Scan for the cell matching the given text and deliver its [x, y] coordinate at center. 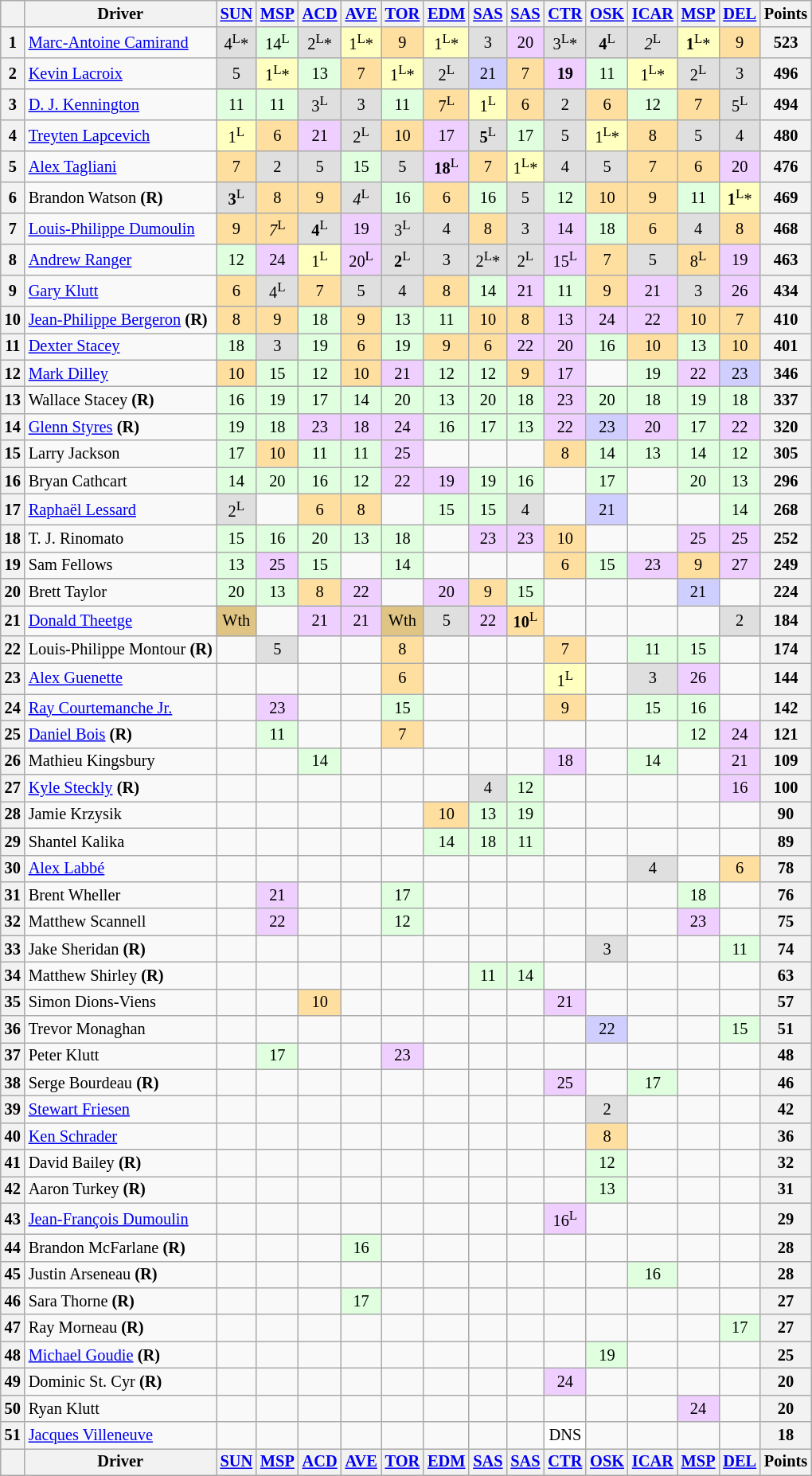
8L [699, 260]
Shantel Kalika [121, 841]
Treyten Lapcevich [121, 135]
100 [786, 788]
Jamie Krzysik [121, 814]
468 [786, 229]
37 [13, 1056]
Dominic St. Cyr (R) [121, 1381]
75 [786, 922]
49 [13, 1381]
410 [786, 320]
Raphaël Lessard [121, 510]
Brandon Watson (R) [121, 197]
50 [13, 1408]
44 [13, 1248]
494 [786, 105]
346 [786, 373]
33 [13, 949]
34 [13, 975]
121 [786, 734]
268 [786, 510]
Mathieu Kingsbury [121, 761]
Marc-Antoine Camirand [121, 43]
Glenn Styres (R) [121, 427]
10L [525, 621]
Jean-Philippe Bergeron (R) [121, 320]
Trevor Monaghan [121, 1029]
38 [13, 1083]
Jake Sheridan (R) [121, 949]
Brandon McFarlane (R) [121, 1248]
74 [786, 949]
Serge Bourdeau (R) [121, 1083]
Bryan Cathcart [121, 481]
Jean-François Dumoulin [121, 1218]
39 [13, 1109]
463 [786, 260]
40 [13, 1136]
401 [786, 346]
523 [786, 43]
Sara Thorne (R) [121, 1301]
Sam Fellows [121, 565]
41 [13, 1163]
Matthew Scannell [121, 922]
Ray Courtemanche Jr. [121, 708]
15L [565, 260]
T. J. Rinomato [121, 538]
142 [786, 708]
47 [13, 1328]
Jacques Villeneuve [121, 1435]
Mark Dilley [121, 373]
30 [13, 869]
496 [786, 73]
252 [786, 538]
3L* [565, 43]
Wallace Stacey (R) [121, 400]
14L [277, 43]
480 [786, 135]
Kevin Lacroix [121, 73]
Brett Taylor [121, 592]
Donald Theetge [121, 621]
1 [13, 43]
469 [786, 197]
Louis-Philippe Dumoulin [121, 229]
Dexter Stacey [121, 346]
Alex Guenette [121, 678]
David Bailey (R) [121, 1163]
184 [786, 621]
Aaron Turkey (R) [121, 1189]
Matthew Shirley (R) [121, 975]
476 [786, 167]
305 [786, 454]
Andrew Ranger [121, 260]
249 [786, 565]
174 [786, 650]
296 [786, 481]
4L* [236, 43]
Michael Goudie (R) [121, 1355]
18L [446, 167]
78 [786, 869]
Stewart Friesen [121, 1109]
Ken Schrader [121, 1136]
90 [786, 814]
Larry Jackson [121, 454]
Simon Dions-Viens [121, 1002]
DNS [565, 1435]
Ryan Klutt [121, 1408]
337 [786, 400]
Justin Arseneau (R) [121, 1275]
16L [565, 1218]
89 [786, 841]
320 [786, 427]
63 [786, 975]
224 [786, 592]
Alex Tagliani [121, 167]
Kyle Steckly (R) [121, 788]
57 [786, 1002]
43 [13, 1218]
D. J. Kennington [121, 105]
76 [786, 895]
Ray Morneau (R) [121, 1328]
Louis-Philippe Montour (R) [121, 650]
Peter Klutt [121, 1056]
434 [786, 291]
Alex Labbé [121, 869]
Brent Wheller [121, 895]
45 [13, 1275]
109 [786, 761]
144 [786, 678]
35 [13, 1002]
Gary Klutt [121, 291]
Daniel Bois (R) [121, 734]
20L [361, 260]
